Return (X, Y) of the center of cell containing provided text 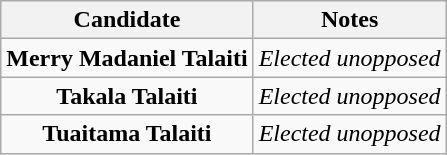
Notes (350, 20)
Merry Madaniel Talaiti (127, 58)
Takala Talaiti (127, 96)
Candidate (127, 20)
Tuaitama Talaiti (127, 134)
